Capture the cell that displays the provided text and extract its [X, Y] central coordinate. 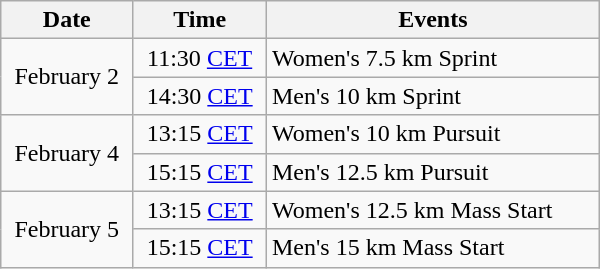
February 5 [67, 229]
Men's 10 km Sprint [432, 96]
Date [67, 20]
Men's 12.5 km Pursuit [432, 172]
Men's 15 km Mass Start [432, 248]
Events [432, 20]
February 2 [67, 77]
Time [200, 20]
Women's 7.5 km Sprint [432, 58]
February 4 [67, 153]
Women's 10 km Pursuit [432, 134]
Women's 12.5 km Mass Start [432, 210]
11:30 CET [200, 58]
14:30 CET [200, 96]
